Find where the given text appears and provide that cell's center as (x, y) coordinate. 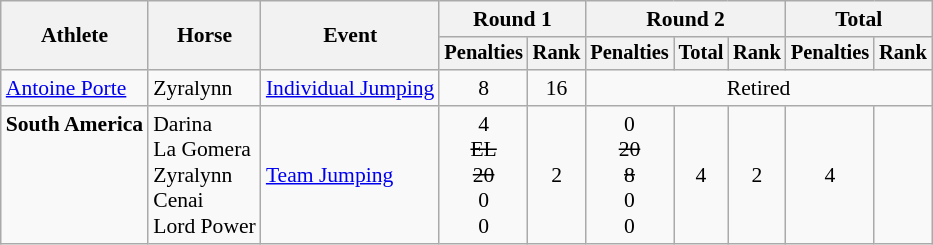
Horse (204, 36)
Athlete (74, 36)
020800 (629, 175)
Round 2 (685, 19)
16 (557, 88)
Antoine Porte (74, 88)
DarinaLa GomeraZyralynnCenaiLord Power (204, 175)
4EL2000 (483, 175)
Team Jumping (350, 175)
Event (350, 36)
South America (74, 175)
8 (483, 88)
Zyralynn (204, 88)
Retired (758, 88)
Individual Jumping (350, 88)
Round 1 (512, 19)
